Return the (X, Y) coordinate for the center point of the cell that contains the specified text.  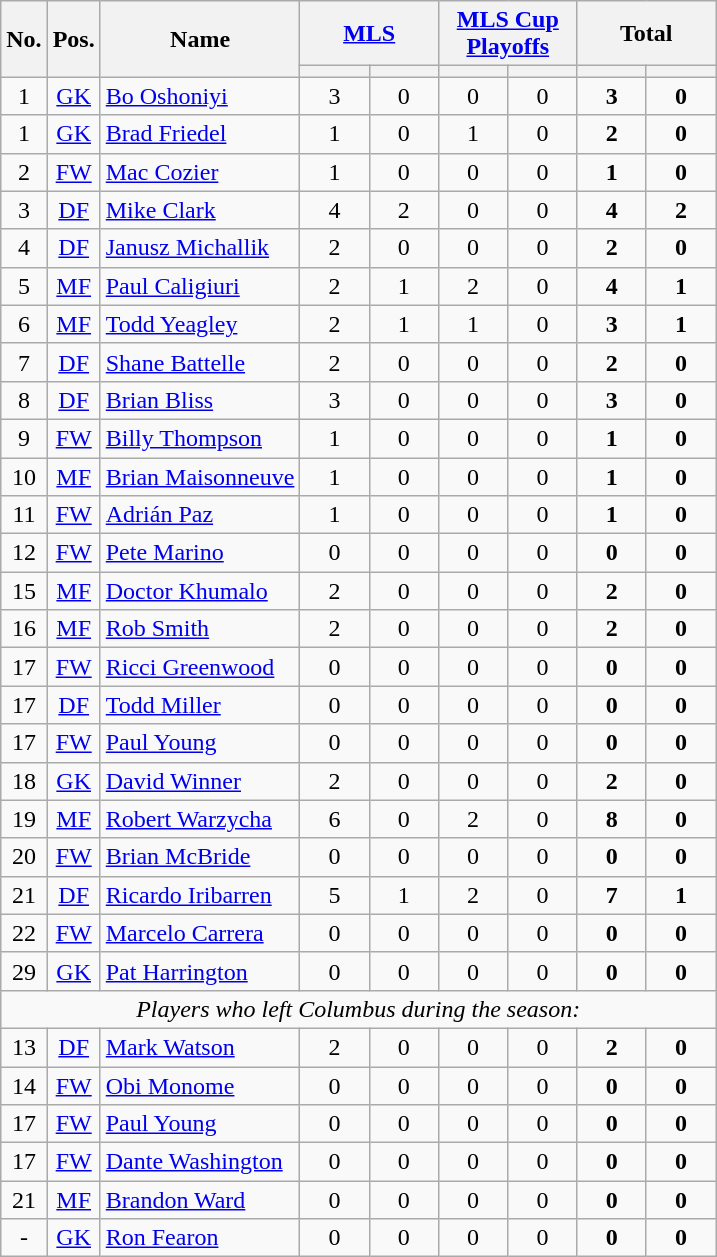
Brian Maisonneuve (200, 477)
Janusz Michallik (200, 248)
MLS Cup Playoffs (508, 34)
Mike Clark (200, 210)
10 (24, 477)
Mark Watson (200, 1047)
- (24, 1238)
Rob Smith (200, 629)
18 (24, 781)
Brandon Ward (200, 1200)
Todd Yeagley (200, 324)
Brian McBride (200, 857)
Mac Cozier (200, 172)
Billy Thompson (200, 438)
19 (24, 819)
16 (24, 629)
Shane Battelle (200, 362)
11 (24, 515)
Name (200, 39)
22 (24, 933)
Total (646, 34)
Paul Caligiuri (200, 286)
David Winner (200, 781)
Pos. (74, 39)
Pete Marino (200, 553)
15 (24, 591)
20 (24, 857)
MLS (370, 34)
Marcelo Carrera (200, 933)
Ricci Greenwood (200, 667)
Adrián Paz (200, 515)
Obi Monome (200, 1085)
Ricardo Iribarren (200, 895)
Brad Friedel (200, 134)
14 (24, 1085)
Robert Warzycha (200, 819)
Players who left Columbus during the season: (358, 1009)
29 (24, 971)
13 (24, 1047)
9 (24, 438)
12 (24, 553)
No. (24, 39)
Brian Bliss (200, 400)
Dante Washington (200, 1162)
Bo Oshoniyi (200, 96)
Pat Harrington (200, 971)
Doctor Khumalo (200, 591)
Ron Fearon (200, 1238)
Todd Miller (200, 705)
